Determine the [X, Y] coordinate at the center of the cell enclosing the given text.  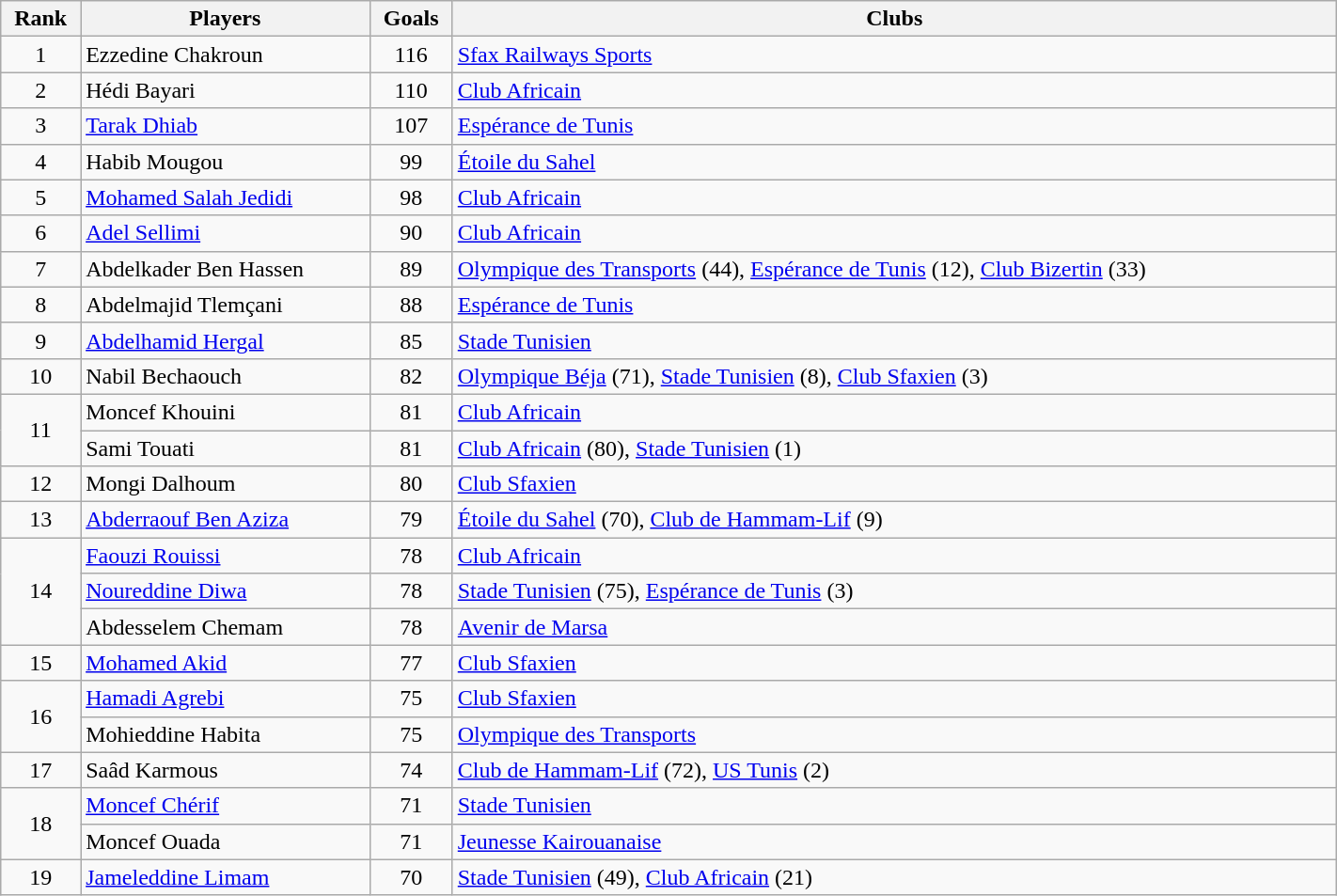
Abdesselem Chemam [226, 627]
19 [41, 877]
Moncef Chérif [226, 806]
Stade Tunisien (75), Espérance de Tunis (3) [894, 591]
74 [411, 770]
14 [41, 591]
Habib Mougou [226, 162]
Nabil Bechaouch [226, 376]
Avenir de Marsa [894, 627]
Sami Touati [226, 448]
Rank [41, 19]
98 [411, 197]
18 [41, 824]
Olympique des Transports [894, 734]
Jameleddine Limam [226, 877]
10 [41, 376]
7 [41, 269]
116 [411, 55]
6 [41, 233]
Noureddine Diwa [226, 591]
99 [411, 162]
Goals [411, 19]
2 [41, 90]
90 [411, 233]
77 [411, 663]
9 [41, 340]
Moncef Ouada [226, 841]
Olympique des Transports (44), Espérance de Tunis (12), Club Bizertin (33) [894, 269]
3 [41, 126]
110 [411, 90]
70 [411, 877]
Olympique Béja (71), Stade Tunisien (8), Club Sfaxien (3) [894, 376]
Sfax Railways Sports [894, 55]
Abdelkader Ben Hassen [226, 269]
Saâd Karmous [226, 770]
Ezzedine Chakroun [226, 55]
17 [41, 770]
Clubs [894, 19]
82 [411, 376]
Tarak Dhiab [226, 126]
Mohieddine Habita [226, 734]
Abderraouf Ben Aziza [226, 520]
8 [41, 305]
Club Africain (80), Stade Tunisien (1) [894, 448]
4 [41, 162]
80 [411, 484]
88 [411, 305]
Étoile du Sahel (70), Club de Hammam-Lif (9) [894, 520]
11 [41, 430]
Abdelmajid Tlemçani [226, 305]
Players [226, 19]
Étoile du Sahel [894, 162]
12 [41, 484]
15 [41, 663]
Abdelhamid Hergal [226, 340]
Faouzi Rouissi [226, 556]
Stade Tunisien (49), Club Africain (21) [894, 877]
107 [411, 126]
Adel Sellimi [226, 233]
Hamadi Agrebi [226, 699]
Mongi Dalhoum [226, 484]
13 [41, 520]
89 [411, 269]
Mohamed Salah Jedidi [226, 197]
Moncef Khouini [226, 412]
Jeunesse Kairouanaise [894, 841]
85 [411, 340]
1 [41, 55]
5 [41, 197]
Club de Hammam-Lif (72), US Tunis (2) [894, 770]
Hédi Bayari [226, 90]
Mohamed Akid [226, 663]
16 [41, 716]
79 [411, 520]
